Pinpoint the cell where the given text exists, returning its [X, Y] midpoint coordinate. 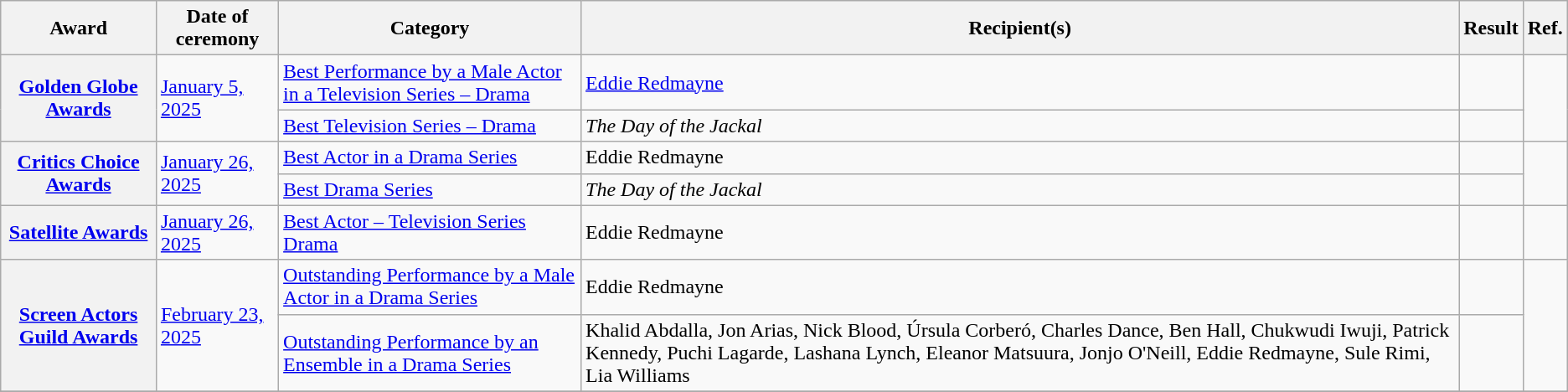
Critics Choice Awards [79, 173]
Recipient(s) [1020, 28]
Award [79, 28]
Ref. [1545, 28]
January 5, 2025 [217, 99]
Outstanding Performance by a Male Actor in a Drama Series [431, 286]
Screen Actors Guild Awards [79, 325]
Golden Globe Awards [79, 99]
Outstanding Performance by an Ensemble in a Drama Series [431, 353]
Satellite Awards [79, 233]
Result [1491, 28]
Category [431, 28]
Best Actor in a Drama Series [431, 157]
Best Drama Series [431, 189]
Best Performance by a Male Actor in a Television Series – Drama [431, 82]
Best Actor – Television Series Drama [431, 233]
Best Television Series – Drama [431, 126]
February 23, 2025 [217, 325]
Date of ceremony [217, 28]
